Identify which cell holds the provided text, then report its [X, Y] central coordinate. 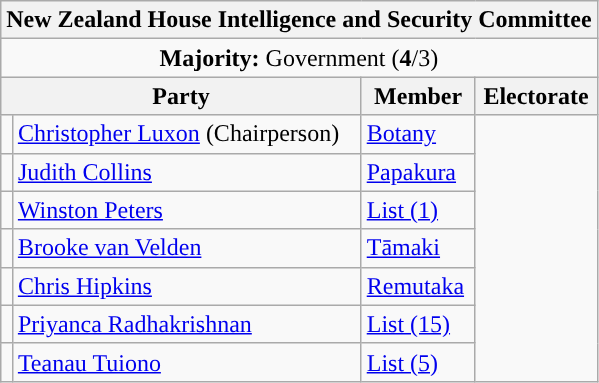
List (1) [418, 210]
Christopher Luxon (Chairperson) [186, 134]
Majority: Government (4/3) [299, 58]
Winston Peters [186, 210]
Botany [418, 134]
Chris Hipkins [186, 286]
Party [181, 96]
Papakura [418, 172]
Member [418, 96]
New Zealand House Intelligence and Security Committee [299, 20]
Electorate [536, 96]
List (15) [418, 324]
Teanau Tuiono [186, 362]
Priyanca Radhakrishnan [186, 324]
Tāmaki [418, 248]
List (5) [418, 362]
Brooke van Velden [186, 248]
Judith Collins [186, 172]
Remutaka [418, 286]
